Scan for the cell matching the given text and deliver its (X, Y) coordinate at center. 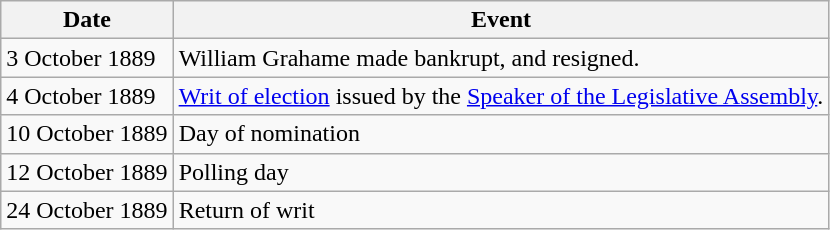
4 October 1889 (87, 96)
Writ of election issued by the Speaker of the Legislative Assembly. (501, 96)
3 October 1889 (87, 58)
William Grahame made bankrupt, and resigned. (501, 58)
Event (501, 20)
10 October 1889 (87, 134)
12 October 1889 (87, 172)
Return of writ (501, 210)
Polling day (501, 172)
24 October 1889 (87, 210)
Day of nomination (501, 134)
Date (87, 20)
